Determine the [X, Y] coordinate at the center of the cell enclosing the given text.  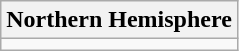
Northern Hemisphere [120, 20]
